Return (X, Y) of the center of cell containing provided text 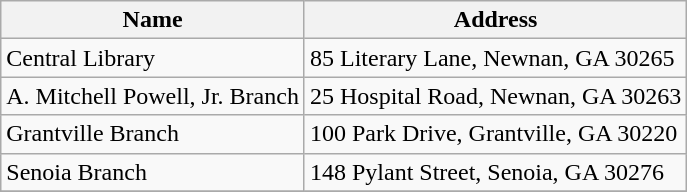
Name (153, 20)
Address (495, 20)
25 Hospital Road, Newnan, GA 30263 (495, 96)
100 Park Drive, Grantville, GA 30220 (495, 134)
85 Literary Lane, Newnan, GA 30265 (495, 58)
148 Pylant Street, Senoia, GA 30276 (495, 172)
Grantville Branch (153, 134)
Central Library (153, 58)
Senoia Branch (153, 172)
A. Mitchell Powell, Jr. Branch (153, 96)
